Return (X, Y) of the center of cell containing provided text 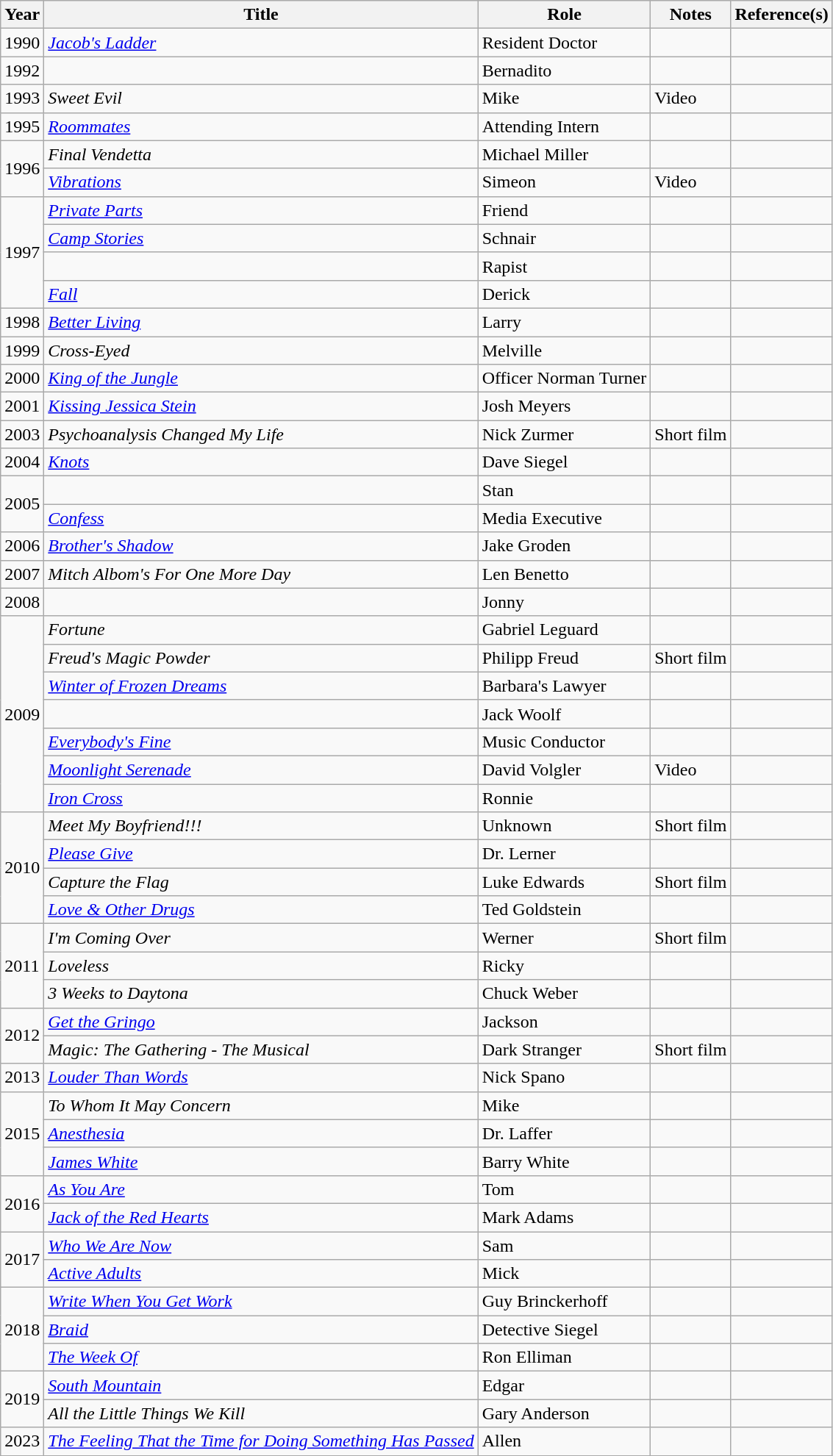
Meet My Boyfriend!!! (261, 826)
Schnair (565, 238)
Unknown (565, 826)
Reference(s) (782, 15)
Get the Gringo (261, 1022)
Gabriel Leguard (565, 630)
Melville (565, 351)
1993 (22, 98)
2010 (22, 868)
Mark Adams (565, 1217)
Nick Zurmer (565, 434)
2007 (22, 574)
Chuck Weber (565, 994)
Sweet Evil (261, 98)
2015 (22, 1133)
Nick Spano (565, 1077)
Fall (261, 294)
Write When You Get Work (261, 1302)
Ricky (565, 966)
Who We Are Now (261, 1246)
2011 (22, 966)
Music Conductor (565, 742)
Dr. Laffer (565, 1133)
Friend (565, 210)
Confess (261, 518)
Josh Meyers (565, 406)
Barbara's Lawyer (565, 686)
Ronnie (565, 797)
James White (261, 1161)
Private Parts (261, 210)
Year (22, 15)
Larry (565, 322)
2003 (22, 434)
Detective Siegel (565, 1330)
Loveless (261, 966)
As You Are (261, 1189)
2006 (22, 546)
Notes (691, 15)
Mick (565, 1274)
Psychoanalysis Changed My Life (261, 434)
Philipp Freud (565, 658)
2004 (22, 462)
Title (261, 15)
Bernadito (565, 71)
Jackson (565, 1022)
2013 (22, 1077)
Active Adults (261, 1274)
Camp Stories (261, 238)
I'm Coming Over (261, 938)
Dr. Lerner (565, 854)
Dave Siegel (565, 462)
Love & Other Drugs (261, 910)
Jack Woolf (565, 714)
3 Weeks to Daytona (261, 994)
Kissing Jessica Stein (261, 406)
King of the Jungle (261, 379)
Sam (565, 1246)
2009 (22, 714)
Magic: The Gathering - The Musical (261, 1050)
Tom (565, 1189)
The Feeling That the Time for Doing Something Has Passed (261, 1441)
Vibrations (261, 182)
Roommates (261, 126)
Moonlight Serenade (261, 770)
Louder Than Words (261, 1077)
Jack of the Red Hearts (261, 1217)
Media Executive (565, 518)
Edgar (565, 1385)
The Week Of (261, 1358)
2019 (22, 1399)
Barry White (565, 1161)
1998 (22, 322)
1999 (22, 351)
Capture the Flag (261, 882)
1995 (22, 126)
2012 (22, 1036)
Jonny (565, 602)
Derick (565, 294)
Michael Miller (565, 154)
Stan (565, 490)
Allen (565, 1441)
Dark Stranger (565, 1050)
2016 (22, 1203)
1997 (22, 252)
Jacob's Ladder (261, 43)
David Volgler (565, 770)
Guy Brinckerhoff (565, 1302)
Rapist (565, 266)
Anesthesia (261, 1133)
South Mountain (261, 1385)
Better Living (261, 322)
1992 (22, 71)
2023 (22, 1441)
All the Little Things We Kill (261, 1413)
Officer Norman Turner (565, 379)
1990 (22, 43)
Please Give (261, 854)
Winter of Frozen Dreams (261, 686)
2001 (22, 406)
Iron Cross (261, 797)
1996 (22, 168)
2018 (22, 1330)
Attending Intern (565, 126)
Fortune (261, 630)
Len Benetto (565, 574)
2000 (22, 379)
Werner (565, 938)
Cross-Eyed (261, 351)
Ted Goldstein (565, 910)
Brother's Shadow (261, 546)
Role (565, 15)
Knots (261, 462)
Ron Elliman (565, 1358)
Mitch Albom's For One More Day (261, 574)
Braid (261, 1330)
Freud's Magic Powder (261, 658)
Jake Groden (565, 546)
Luke Edwards (565, 882)
Final Vendetta (261, 154)
Simeon (565, 182)
Everybody's Fine (261, 742)
Resident Doctor (565, 43)
2008 (22, 602)
2017 (22, 1260)
2005 (22, 504)
Gary Anderson (565, 1413)
To Whom It May Concern (261, 1105)
